Identify which cell holds the provided text, then report its [X, Y] central coordinate. 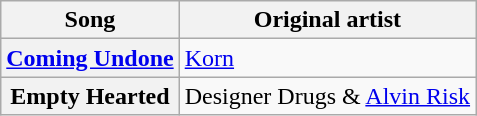
Song [90, 20]
Empty Hearted [90, 96]
Designer Drugs & Alvin Risk [327, 96]
Original artist [327, 20]
Korn [327, 58]
Coming Undone [90, 58]
